Identify which cell holds the provided text, then report its [X, Y] central coordinate. 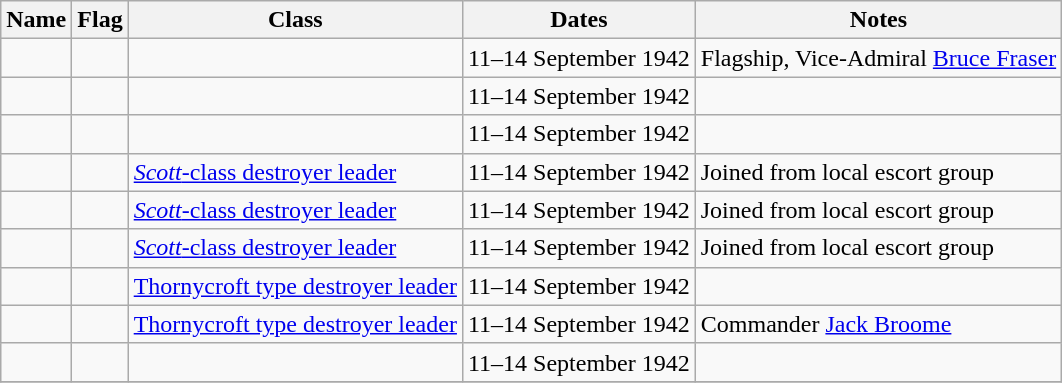
Dates [578, 20]
Notes [878, 20]
Commander Jack Broome [878, 324]
Class [295, 20]
Flag [100, 20]
Name [36, 20]
Flagship, Vice-Admiral Bruce Fraser [878, 58]
